From the cell containing the given text, extract its center point as [x, y] coordinate. 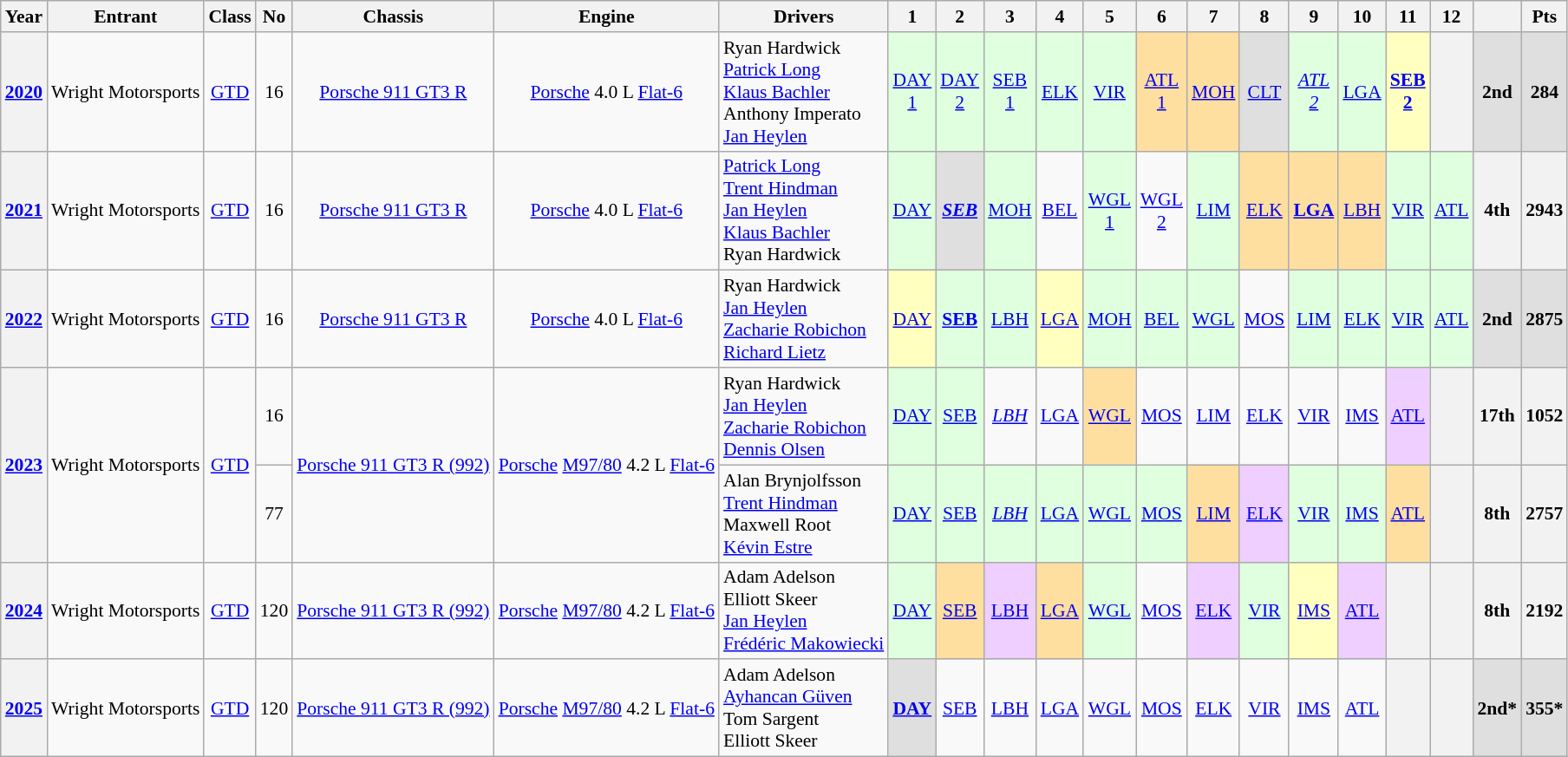
2943 [1544, 211]
1052 [1544, 416]
Chassis [393, 16]
Year [24, 16]
284 [1544, 92]
CLT [1264, 92]
WGL2 [1162, 211]
2021 [24, 211]
Pts [1544, 16]
1 [912, 16]
Ryan Hardwick Jan Heylen Zacharie Robichon Dennis Olsen [803, 416]
Adam Adelson Ayhancan Güven Tom Sargent Elliott Skeer [803, 708]
3 [1009, 16]
2025 [24, 708]
Entrant [125, 16]
2nd* [1497, 708]
Ryan Hardwick Patrick Long Klaus Bachler Anthony Imperato Jan Heylen [803, 92]
WGL1 [1110, 211]
SEB2 [1408, 92]
DAY2 [959, 92]
12 [1452, 16]
Adam Adelson Elliott Skeer Jan Heylen Frédéric Makowiecki [803, 610]
10 [1362, 16]
2192 [1544, 610]
Engine [607, 16]
77 [274, 513]
2757 [1544, 513]
Alan Brynjolfsson Trent Hindman Maxwell Root Kévin Estre [803, 513]
4 [1060, 16]
2022 [24, 319]
Ryan Hardwick Jan Heylen Zacharie Robichon Richard Lietz [803, 319]
355* [1544, 708]
7 [1214, 16]
Drivers [803, 16]
ATL2 [1313, 92]
No [274, 16]
8 [1264, 16]
2024 [24, 610]
2023 [24, 465]
2875 [1544, 319]
9 [1313, 16]
2 [959, 16]
SEB1 [1009, 92]
2020 [24, 92]
4th [1497, 211]
Class [229, 16]
17th [1497, 416]
Patrick Long Trent Hindman Jan Heylen Klaus Bachler Ryan Hardwick [803, 211]
11 [1408, 16]
6 [1162, 16]
DAY1 [912, 92]
ATL1 [1162, 92]
5 [1110, 16]
